Scan for the cell matching the given text and deliver its [x, y] coordinate at center. 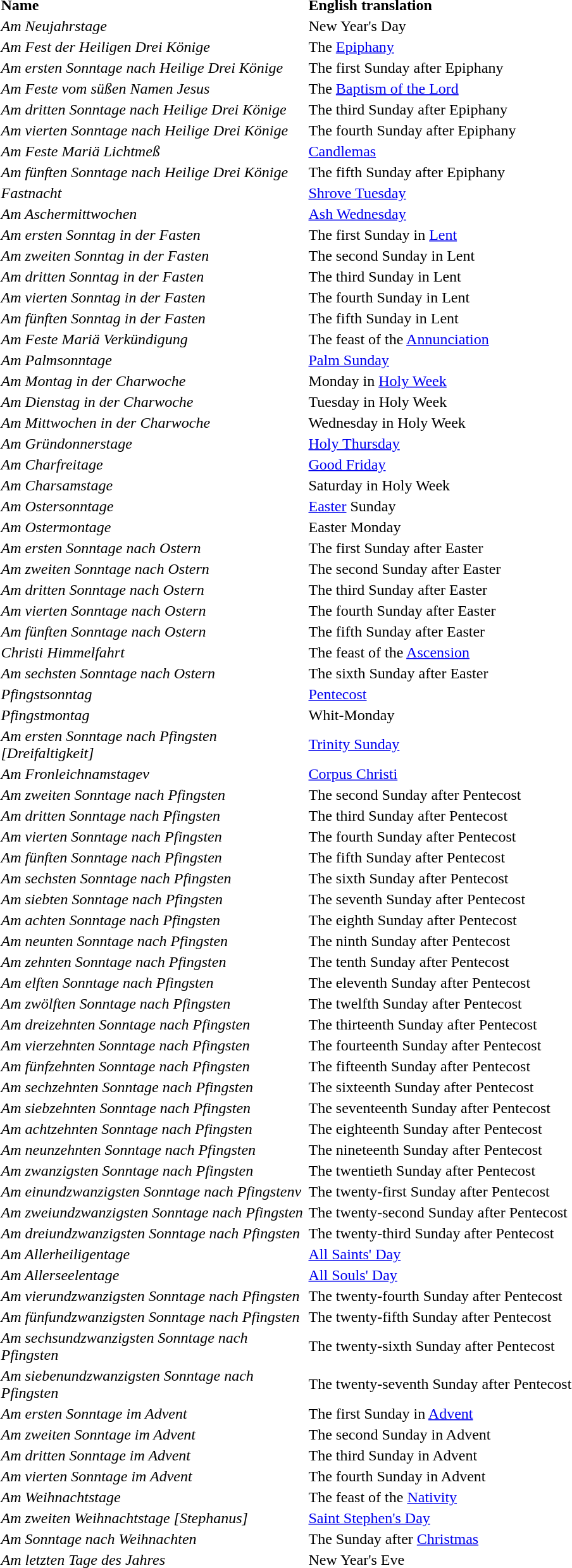
Am fünften Sonntage nach Heilige Drei Könige [153, 172]
Christi Himmelfahrt [153, 652]
Am siebzehnten Sonntage nach Pfingsten [153, 1108]
Am fünfundzwanzigsten Sonntage nach Pfingsten [153, 1317]
Am Palmsonntage [153, 360]
Am Charfreitage [153, 464]
Am sechzehnten Sonntage nach Pfingsten [153, 1087]
Am Allerseelentage [153, 1275]
Am Ostermontage [153, 527]
Am dreiundzwanzigsten Sonntage nach Pfingsten [153, 1233]
Am zwanzigsten Sonntage nach Pfingsten [153, 1171]
Am Dienstag in der Charwoche [153, 402]
Am zweiundzwanzigsten Sonntage nach Pfingsten [153, 1212]
Am ersten Sonntag in der Fasten [153, 235]
Am Mittwochen in der Charwoche [153, 423]
Am dreizehnten Sonntage nach Pfingsten [153, 1024]
Am Gründonnerstage [153, 444]
Am Weihnachtstage [153, 1497]
Am vierten Sonntag in der Fasten [153, 297]
Am dritten Sonntage nach Heilige Drei Könige [153, 109]
Am sechsten Sonntage nach Ostern [153, 673]
Am siebten Sonntage nach Pfingsten [153, 899]
Am sechsten Sonntage nach Pfingsten [153, 878]
Am neunzehnten Sonntage nach Pfingsten [153, 1150]
Am Sonntage nach Weihnachten [153, 1539]
Am neunten Sonntage nach Pfingsten [153, 941]
Am zwölften Sonntage nach Pfingsten [153, 1004]
Am ersten Sonntage im Advent [153, 1414]
Am vierten Sonntage im Advent [153, 1476]
Am einundzwanzigsten Sonntage nach Pfingstenv [153, 1192]
Am Charsamstage [153, 485]
Am dritten Sonntag in der Fasten [153, 277]
Am dritten Sonntage im Advent [153, 1455]
Am vierten Sonntage nach Heilige Drei Könige [153, 130]
Am sechsundzwanzigsten Sonntage nach Pfingsten [153, 1347]
Am Allerheiligentage [153, 1254]
Am siebenundzwanzigsten Sonntage nach Pfingsten [153, 1384]
Am zweiten Weihnachtstage [Stephanus] [153, 1518]
Am dritten Sonntage nach Pfingsten [153, 816]
Am fünften Sonntag in der Fasten [153, 318]
Am Montag in der Charwoche [153, 381]
Am zweiten Sonntage im Advent [153, 1434]
Am fünften Sonntage nach Ostern [153, 632]
Am ersten Sonntage nach Heilige Drei Könige [153, 68]
Am fünfzehnten Sonntage nach Pfingsten [153, 1066]
Am zweiten Sonntage nach Pfingsten [153, 795]
Am Feste Mariä Lichtmeß [153, 151]
Am achtzehnten Sonntage nach Pfingsten [153, 1129]
Am vierundzwanzigsten Sonntage nach Pfingsten [153, 1296]
Am Fronleichnamstagev [153, 774]
Pfingstsonntag [153, 694]
Am Fest der Heiligen Drei Könige [153, 47]
Am fünften Sonntage nach Pfingsten [153, 857]
Am zweiten Sonntag in der Fasten [153, 256]
Am Feste Mariä Verkündigung [153, 339]
Am zehnten Sonntage nach Pfingsten [153, 962]
Am Neujahrstage [153, 26]
Am vierzehnten Sonntage nach Pfingsten [153, 1045]
Am Feste vom süßen Namen Jesus [153, 89]
Am elften Sonntage nach Pfingsten [153, 983]
Am dritten Sonntage nach Ostern [153, 590]
Am ersten Sonntage nach Pfingsten [Dreifaltigkeit] [153, 744]
Am Ostersonntage [153, 506]
Am achten Sonntage nach Pfingsten [153, 920]
Pfingstmontag [153, 715]
Am Aschermittwochen [153, 214]
Am zweiten Sonntage nach Ostern [153, 569]
Am ersten Sonntage nach Ostern [153, 548]
Am vierten Sonntage nach Ostern [153, 611]
Am vierten Sonntage nach Pfingsten [153, 837]
Fastnacht [153, 193]
